Return (X, Y) of the center of cell containing provided text 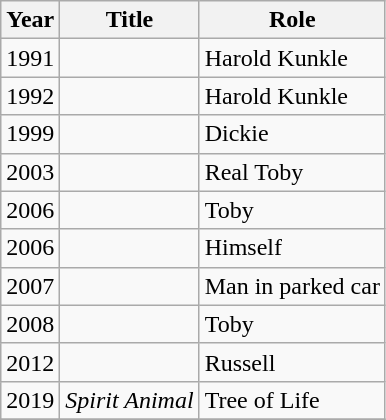
2012 (30, 362)
Man in parked car (292, 286)
1999 (30, 134)
Real Toby (292, 172)
2003 (30, 172)
Dickie (292, 134)
Tree of Life (292, 400)
1991 (30, 58)
Russell (292, 362)
2019 (30, 400)
2008 (30, 324)
Title (130, 20)
2007 (30, 286)
Spirit Animal (130, 400)
Himself (292, 248)
1992 (30, 96)
Role (292, 20)
Year (30, 20)
